For the text-containing cell, return its midpoint in (X, Y) coordinate format. 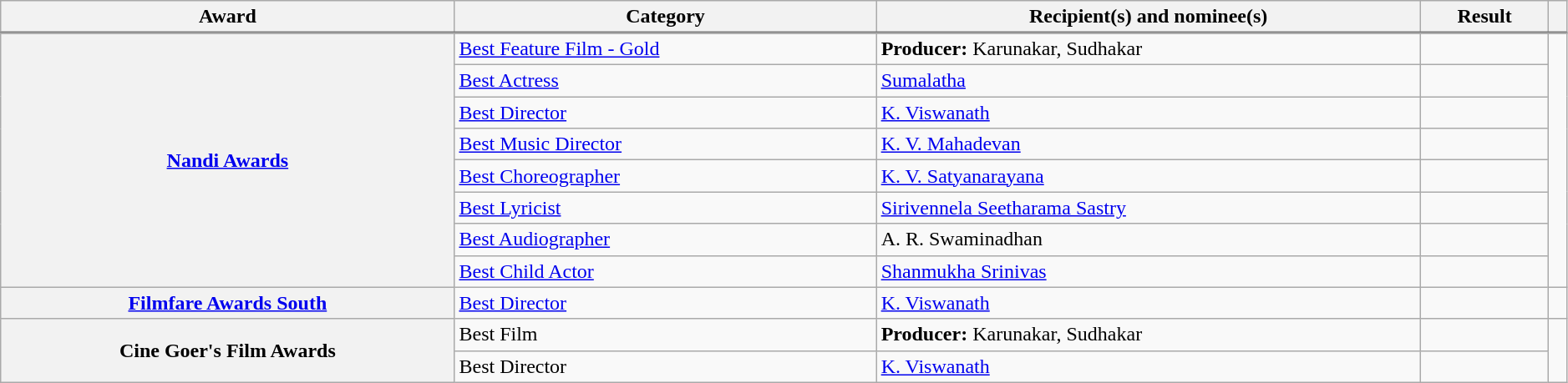
Cine Goer's Film Awards (227, 350)
Best Audiographer (665, 239)
Shanmukha Srinivas (1148, 271)
Best Child Actor (665, 271)
A. R. Swaminadhan (1148, 239)
K. V. Mahadevan (1148, 144)
Award (227, 17)
Sirivennela Seetharama Sastry (1148, 208)
Best Choreographer (665, 176)
K. V. Satyanarayana (1148, 176)
Best Film (665, 335)
Recipient(s) and nominee(s) (1148, 17)
Best Feature Film - Gold (665, 49)
Result (1484, 17)
Category (665, 17)
Sumalatha (1148, 81)
Best Lyricist (665, 208)
Best Music Director (665, 144)
Best Actress (665, 81)
Filmfare Awards South (227, 303)
Nandi Awards (227, 160)
